Determine the (x, y) coordinate at the center of the cell enclosing the given text.  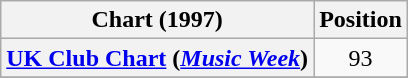
Position (361, 20)
Chart (1997) (158, 20)
UK Club Chart (Music Week) (158, 58)
93 (361, 58)
